Determine the (x, y) coordinate at the center of the cell enclosing the given text.  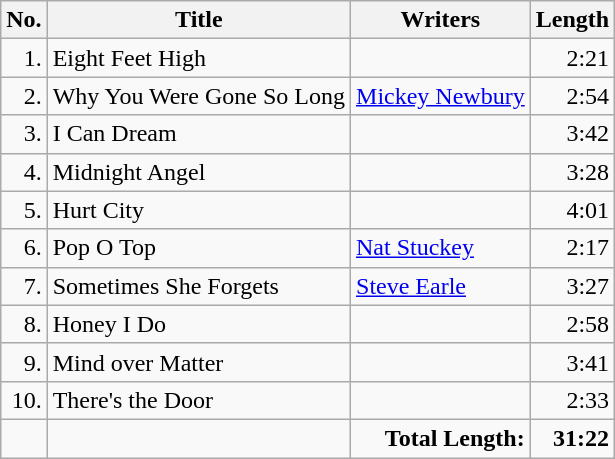
1. (24, 58)
Total Length: (441, 438)
3. (24, 134)
4. (24, 172)
2:21 (572, 58)
2:17 (572, 248)
3:42 (572, 134)
Why You Were Gone So Long (198, 96)
3:28 (572, 172)
Eight Feet High (198, 58)
31:22 (572, 438)
Sometimes She Forgets (198, 286)
There's the Door (198, 400)
No. (24, 20)
2:58 (572, 324)
Pop O Top (198, 248)
9. (24, 362)
2:33 (572, 400)
8. (24, 324)
4:01 (572, 210)
Hurt City (198, 210)
3:27 (572, 286)
Writers (441, 20)
10. (24, 400)
Midnight Angel (198, 172)
2:54 (572, 96)
Steve Earle (441, 286)
Honey I Do (198, 324)
2. (24, 96)
3:41 (572, 362)
Mickey Newbury (441, 96)
6. (24, 248)
Title (198, 20)
Nat Stuckey (441, 248)
7. (24, 286)
Mind over Matter (198, 362)
I Can Dream (198, 134)
Length (572, 20)
5. (24, 210)
